Return the (X, Y) coordinate for the center point of the cell that contains the specified text.  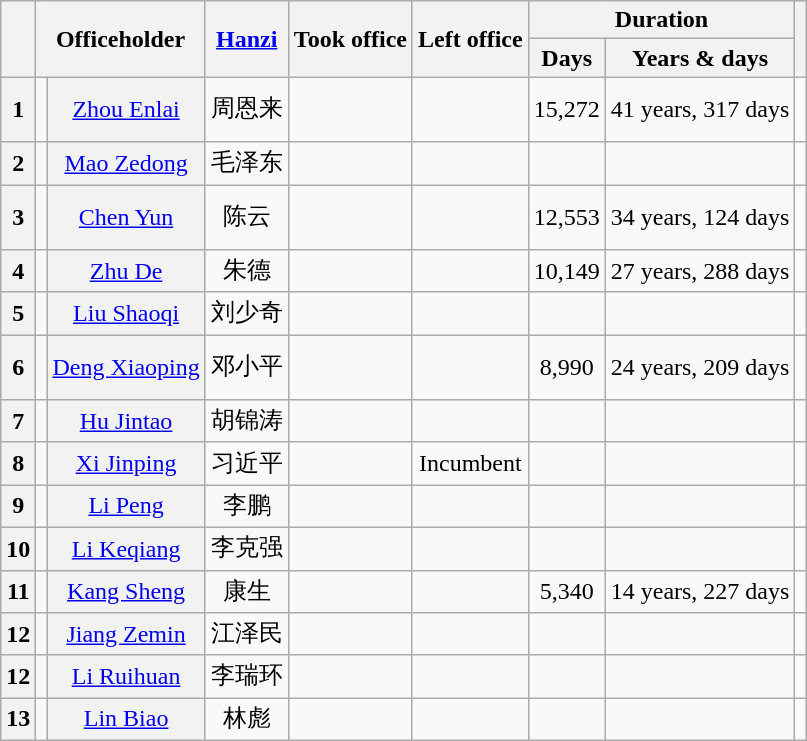
13 (18, 720)
康生 (246, 592)
34 years, 124 days (700, 216)
41 years, 317 days (700, 110)
Xi Jinping (126, 464)
Officeholder (120, 39)
林彪 (246, 720)
5,340 (566, 592)
Li Keqiang (126, 548)
Mao Zedong (126, 164)
Zhu De (126, 272)
Took office (350, 39)
10,149 (566, 272)
Lin Biao (126, 720)
胡锦涛 (246, 422)
朱德 (246, 272)
Duration (662, 20)
4 (18, 272)
3 (18, 216)
李克强 (246, 548)
习近平 (246, 464)
7 (18, 422)
Liu Shaoqi (126, 314)
8 (18, 464)
8,990 (566, 368)
Li Peng (126, 506)
6 (18, 368)
Zhou Enlai (126, 110)
12,553 (566, 216)
11 (18, 592)
Hu Jintao (126, 422)
江泽民 (246, 634)
15,272 (566, 110)
Chen Yun (126, 216)
5 (18, 314)
9 (18, 506)
Hanzi (246, 39)
14 years, 227 days (700, 592)
邓小平 (246, 368)
24 years, 209 days (700, 368)
27 years, 288 days (700, 272)
刘少奇 (246, 314)
Days (566, 58)
毛泽东 (246, 164)
周恩来 (246, 110)
1 (18, 110)
李鹏 (246, 506)
Jiang Zemin (126, 634)
Li Ruihuan (126, 676)
10 (18, 548)
Incumbent (470, 464)
Left office (470, 39)
Deng Xiaoping (126, 368)
2 (18, 164)
Years & days (700, 58)
李瑞环 (246, 676)
陈云 (246, 216)
Kang Sheng (126, 592)
